Determine the (x, y) coordinate at the center of the cell enclosing the given text.  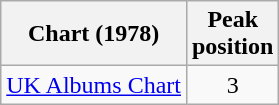
UK Albums Chart (94, 85)
Chart (1978) (94, 34)
Peakposition (232, 34)
3 (232, 85)
